Detect which cell encompasses the target text, then output its (x, y) center coordinate. 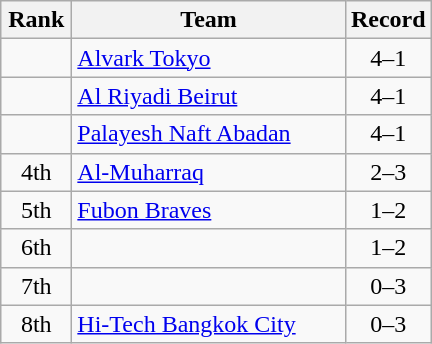
Rank (36, 20)
8th (36, 324)
Al Riyadi Beirut (209, 96)
Alvark Tokyo (209, 58)
Record (388, 20)
2–3 (388, 172)
7th (36, 286)
Al-Muharraq (209, 172)
Hi-Tech Bangkok City (209, 324)
Palayesh Naft Abadan (209, 134)
Team (209, 20)
6th (36, 248)
Fubon Braves (209, 210)
4th (36, 172)
5th (36, 210)
